Return the (X, Y) coordinate for the center point of the cell that contains the specified text.  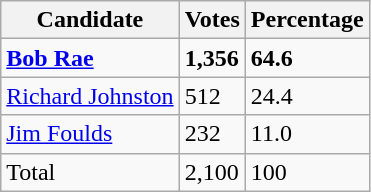
100 (307, 172)
11.0 (307, 134)
Percentage (307, 20)
Votes (212, 20)
24.4 (307, 96)
1,356 (212, 58)
64.6 (307, 58)
Bob Rae (90, 58)
Total (90, 172)
Richard Johnston (90, 96)
Jim Foulds (90, 134)
Candidate (90, 20)
232 (212, 134)
512 (212, 96)
2,100 (212, 172)
